Provide the (X, Y) coordinate of the cell's center where the given text is located.  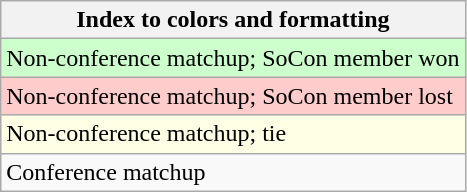
Conference matchup (233, 172)
Non-conference matchup; SoCon member won (233, 58)
Non-conference matchup; tie (233, 134)
Index to colors and formatting (233, 20)
Non-conference matchup; SoCon member lost (233, 96)
